For the text-containing cell, return its midpoint in (x, y) coordinate format. 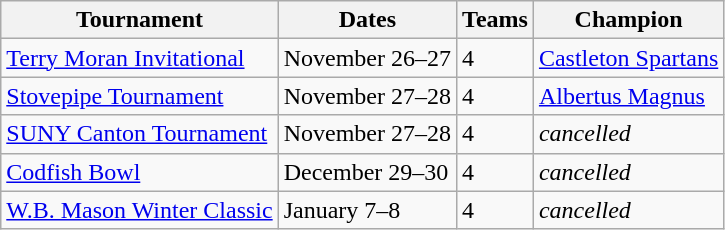
Albertus Magnus (628, 96)
January 7–8 (367, 210)
Terry Moran Invitational (140, 58)
Castleton Spartans (628, 58)
November 26–27 (367, 58)
SUNY Canton Tournament (140, 134)
W.B. Mason Winter Classic (140, 210)
Teams (496, 20)
Dates (367, 20)
Tournament (140, 20)
Codfish Bowl (140, 172)
December 29–30 (367, 172)
Stovepipe Tournament (140, 96)
Champion (628, 20)
